Extract the (x, y) coordinate from the center of the cell holding the provided text.  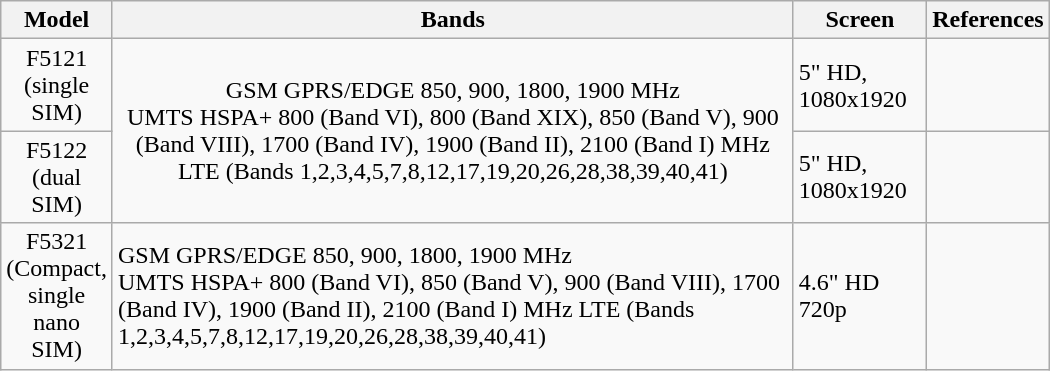
Model (57, 20)
F5321(Compact, single nano SIM) (57, 296)
F5122(dual SIM) (57, 177)
Bands (452, 20)
References (988, 20)
4.6" HD 720p (860, 296)
Screen (860, 20)
F5121 (single SIM) (57, 85)
